Scan for the cell matching the given text and deliver its [X, Y] coordinate at center. 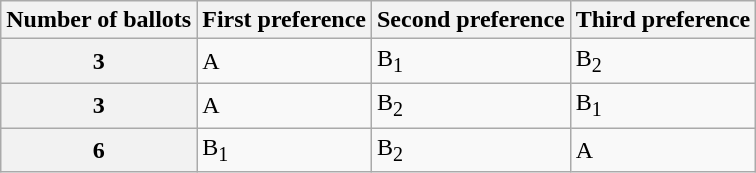
Number of ballots [99, 20]
First preference [284, 20]
Third preference [662, 20]
6 [99, 150]
Second preference [470, 20]
